Pinpoint the cell where the given text exists, returning its [X, Y] midpoint coordinate. 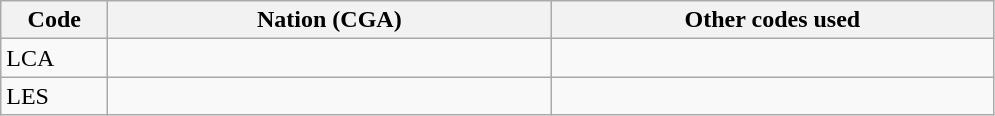
Other codes used [772, 20]
Nation (CGA) [330, 20]
LES [54, 96]
Code [54, 20]
LCA [54, 58]
